Extract the [x, y] coordinate from the center of the cell holding the provided text.  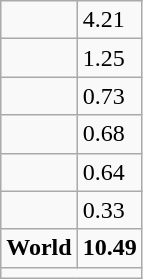
10.49 [110, 248]
0.68 [110, 134]
4.21 [110, 20]
1.25 [110, 58]
0.64 [110, 172]
0.33 [110, 210]
0.73 [110, 96]
World [39, 248]
